Locate the cell with the specified text and output its [X, Y] center coordinate. 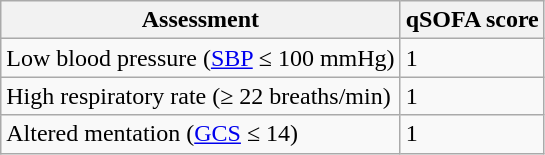
Altered mentation (GCS ≤ 14) [200, 134]
High respiratory rate (≥ 22 breaths/min) [200, 96]
Assessment [200, 20]
Low blood pressure (SBP ≤ 100 mmHg) [200, 58]
qSOFA score [472, 20]
